Capture the cell that displays the provided text and extract its (X, Y) central coordinate. 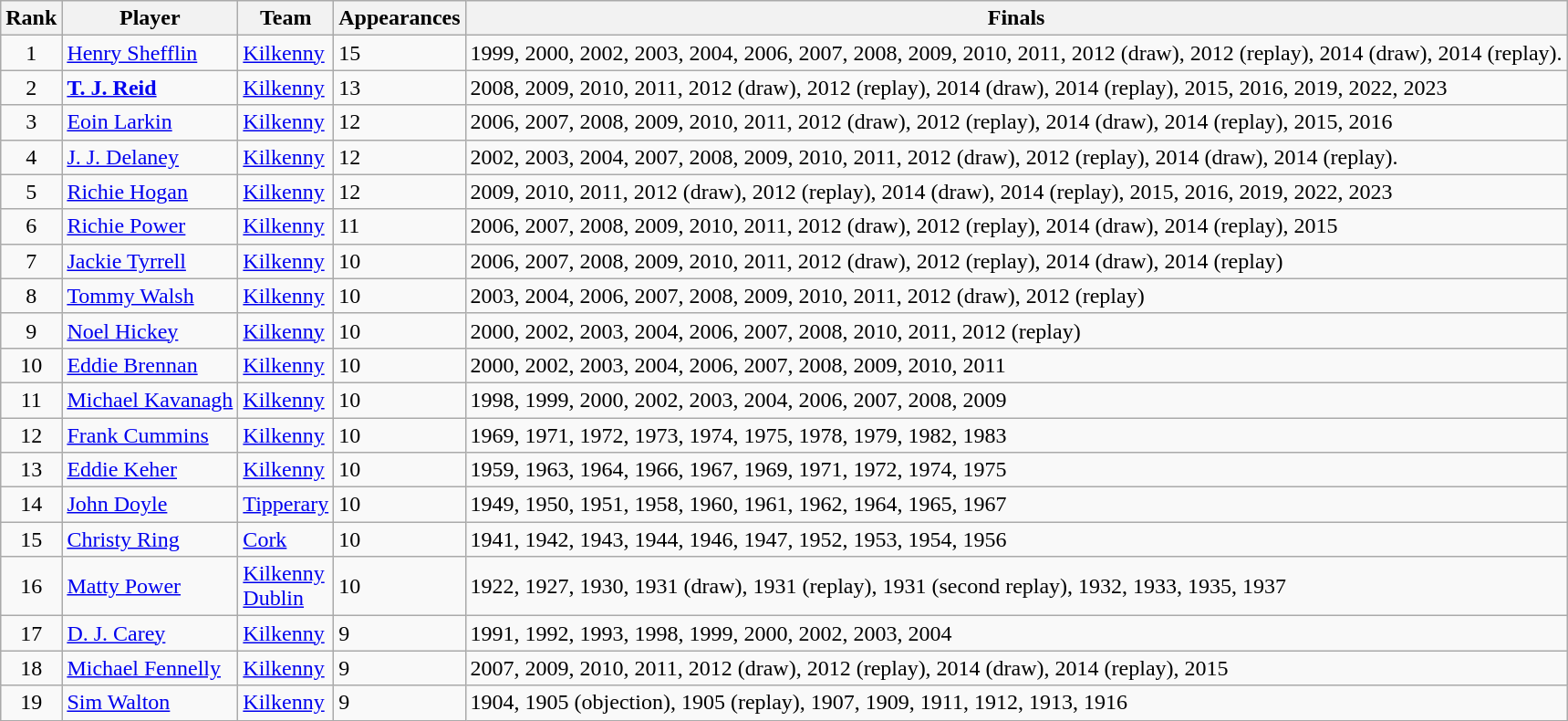
Eddie Keher (150, 470)
Michael Fennelly (150, 668)
Tommy Walsh (150, 296)
2008, 2009, 2010, 2011, 2012 (draw), 2012 (replay), 2014 (draw), 2014 (replay), 2015, 2016, 2019, 2022, 2023 (1016, 88)
Richie Power (150, 226)
Cork (286, 539)
D. J. Carey (150, 633)
2006, 2007, 2008, 2009, 2010, 2011, 2012 (draw), 2012 (replay), 2014 (draw), 2014 (replay), 2015, 2016 (1016, 122)
KilkennyDublin (286, 586)
1969, 1971, 1972, 1973, 1974, 1975, 1978, 1979, 1982, 1983 (1016, 435)
Player (150, 18)
Christy Ring (150, 539)
Eoin Larkin (150, 122)
1904, 1905 (objection), 1905 (replay), 1907, 1909, 1911, 1912, 1913, 1916 (1016, 703)
17 (31, 633)
2007, 2009, 2010, 2011, 2012 (draw), 2012 (replay), 2014 (draw), 2014 (replay), 2015 (1016, 668)
2009, 2010, 2011, 2012 (draw), 2012 (replay), 2014 (draw), 2014 (replay), 2015, 2016, 2019, 2022, 2023 (1016, 192)
Finals (1016, 18)
1922, 1927, 1930, 1931 (draw), 1931 (replay), 1931 (second replay), 1932, 1933, 1935, 1937 (1016, 586)
1949, 1950, 1951, 1958, 1960, 1961, 1962, 1964, 1965, 1967 (1016, 505)
8 (31, 296)
T. J. Reid (150, 88)
Jackie Tyrrell (150, 261)
19 (31, 703)
Tipperary (286, 505)
16 (31, 586)
2003, 2004, 2006, 2007, 2008, 2009, 2010, 2011, 2012 (draw), 2012 (replay) (1016, 296)
1999, 2000, 2002, 2003, 2004, 2006, 2007, 2008, 2009, 2010, 2011, 2012 (draw), 2012 (replay), 2014 (draw), 2014 (replay). (1016, 53)
Richie Hogan (150, 192)
John Doyle (150, 505)
3 (31, 122)
Sim Walton (150, 703)
18 (31, 668)
14 (31, 505)
5 (31, 192)
Michael Kavanagh (150, 400)
2006, 2007, 2008, 2009, 2010, 2011, 2012 (draw), 2012 (replay), 2014 (draw), 2014 (replay) (1016, 261)
Appearances (400, 18)
1991, 1992, 1993, 1998, 1999, 2000, 2002, 2003, 2004 (1016, 633)
2000, 2002, 2003, 2004, 2006, 2007, 2008, 2010, 2011, 2012 (replay) (1016, 330)
Noel Hickey (150, 330)
Team (286, 18)
Frank Cummins (150, 435)
2000, 2002, 2003, 2004, 2006, 2007, 2008, 2009, 2010, 2011 (1016, 365)
Henry Shefflin (150, 53)
1959, 1963, 1964, 1966, 1967, 1969, 1971, 1972, 1974, 1975 (1016, 470)
Rank (31, 18)
Matty Power (150, 586)
2 (31, 88)
Eddie Brennan (150, 365)
1 (31, 53)
1998, 1999, 2000, 2002, 2003, 2004, 2006, 2007, 2008, 2009 (1016, 400)
J. J. Delaney (150, 157)
2002, 2003, 2004, 2007, 2008, 2009, 2010, 2011, 2012 (draw), 2012 (replay), 2014 (draw), 2014 (replay). (1016, 157)
2006, 2007, 2008, 2009, 2010, 2011, 2012 (draw), 2012 (replay), 2014 (draw), 2014 (replay), 2015 (1016, 226)
1941, 1942, 1943, 1944, 1946, 1947, 1952, 1953, 1954, 1956 (1016, 539)
7 (31, 261)
6 (31, 226)
4 (31, 157)
